Pinpoint the cell where the given text exists, returning its (X, Y) midpoint coordinate. 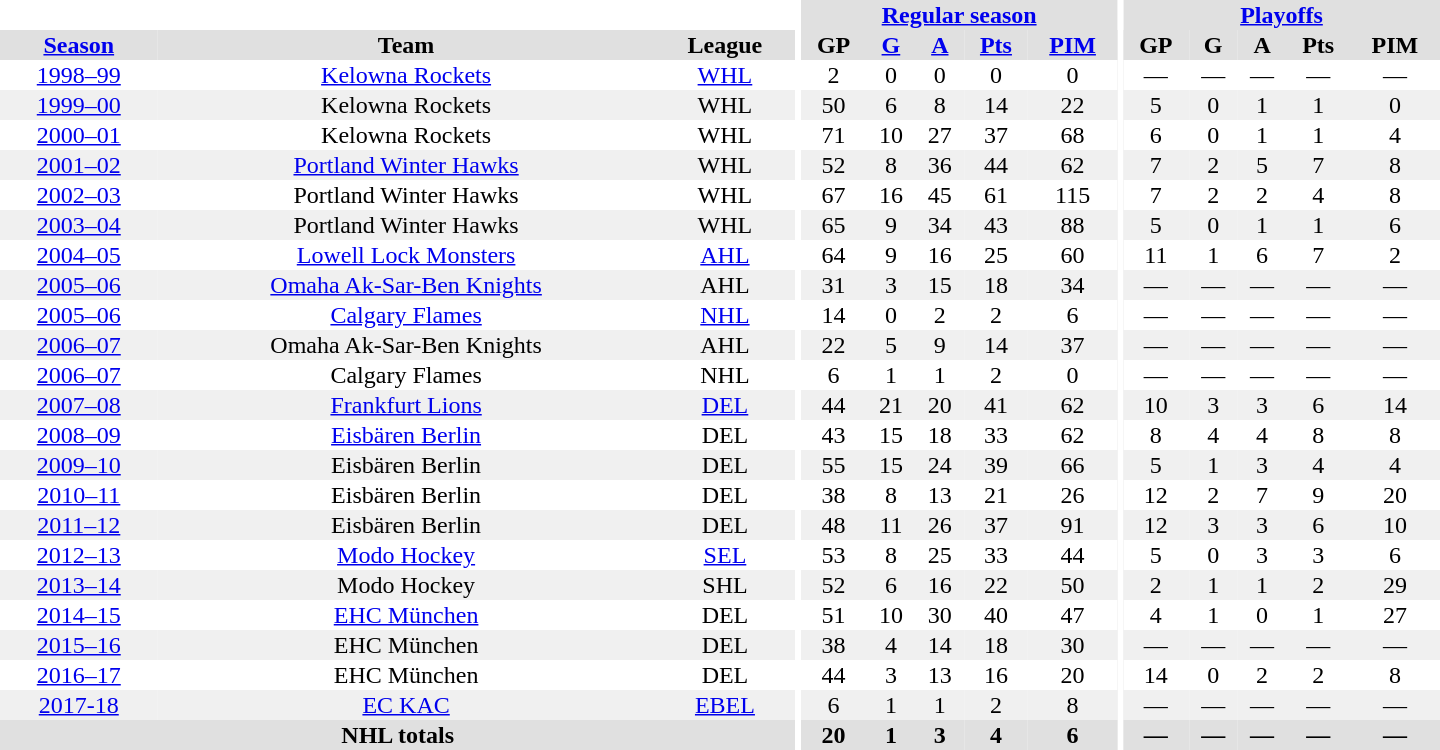
League (726, 45)
68 (1073, 135)
61 (996, 195)
45 (940, 195)
2014–15 (79, 615)
47 (1073, 615)
24 (940, 465)
53 (834, 555)
1999–00 (79, 105)
66 (1073, 465)
2003–04 (79, 225)
2011–12 (79, 525)
51 (834, 615)
2009–10 (79, 465)
2001–02 (79, 165)
NHL totals (398, 735)
SEL (726, 555)
2008–09 (79, 435)
60 (1073, 255)
2007–08 (79, 405)
2002–03 (79, 195)
SHL (726, 585)
2000–01 (79, 135)
48 (834, 525)
2004–05 (79, 255)
36 (940, 165)
2010–11 (79, 495)
67 (834, 195)
2015–16 (79, 645)
88 (1073, 225)
Regular season (960, 15)
71 (834, 135)
2012–13 (79, 555)
Frankfurt Lions (406, 405)
Season (79, 45)
31 (834, 285)
29 (1395, 585)
55 (834, 465)
2017-18 (79, 705)
2016–17 (79, 675)
41 (996, 405)
2013–14 (79, 585)
Playoffs (1282, 15)
91 (1073, 525)
Lowell Lock Monsters (406, 255)
65 (834, 225)
39 (996, 465)
1998–99 (79, 75)
Team (406, 45)
EBEL (726, 705)
64 (834, 255)
EC KAC (406, 705)
40 (996, 615)
115 (1073, 195)
